Scan for the cell matching the given text and deliver its (X, Y) coordinate at center. 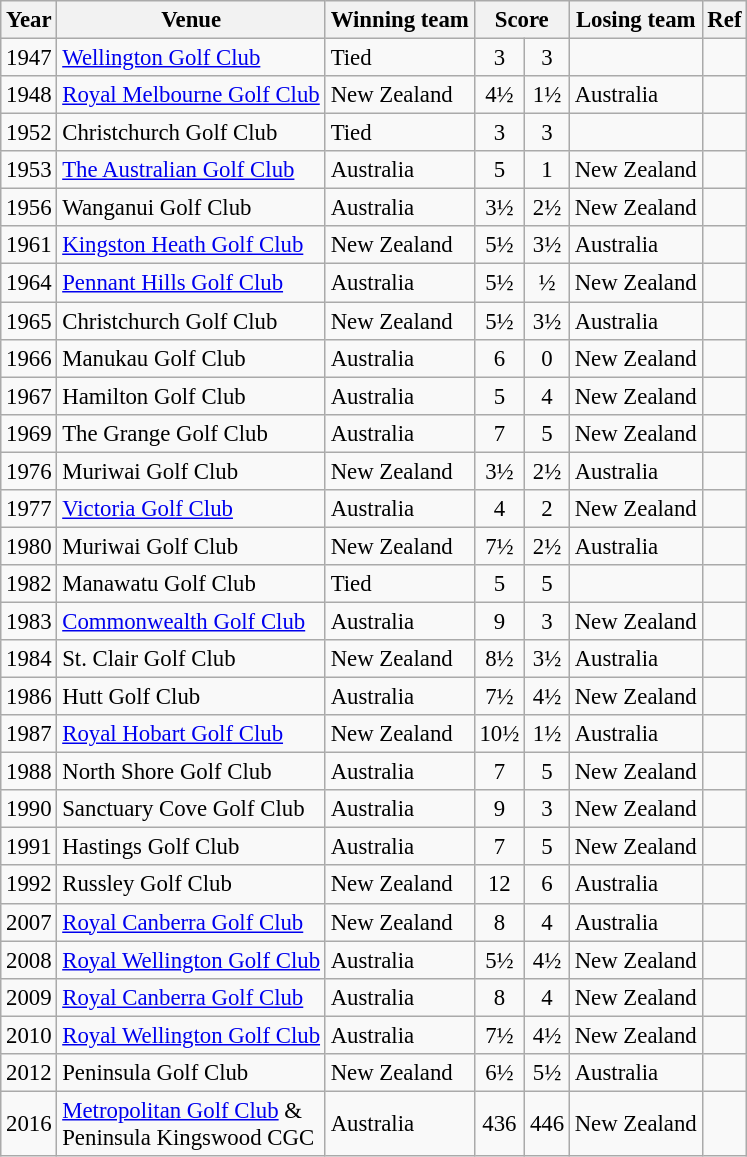
2 (548, 509)
12 (499, 885)
Winning team (400, 20)
Pennant Hills Golf Club (191, 283)
2009 (29, 997)
1952 (29, 133)
1980 (29, 546)
1991 (29, 847)
1969 (29, 433)
½ (548, 283)
1 (548, 170)
2016 (29, 1124)
Manukau Golf Club (191, 358)
6½ (499, 1073)
1988 (29, 772)
The Grange Golf Club (191, 433)
Venue (191, 20)
1984 (29, 659)
Victoria Golf Club (191, 509)
Commonwealth Golf Club (191, 621)
10½ (499, 734)
2008 (29, 960)
1982 (29, 584)
1967 (29, 396)
Russley Golf Club (191, 885)
1964 (29, 283)
Hutt Golf Club (191, 697)
2007 (29, 922)
Peninsula Golf Club (191, 1073)
Wanganui Golf Club (191, 208)
2010 (29, 1035)
Hamilton Golf Club (191, 396)
1965 (29, 321)
Kingston Heath Golf Club (191, 245)
The Australian Golf Club (191, 170)
St. Clair Golf Club (191, 659)
Manawatu Golf Club (191, 584)
1976 (29, 471)
1947 (29, 58)
Metropolitan Golf Club &Peninsula Kingswood CGC (191, 1124)
1987 (29, 734)
1953 (29, 170)
1990 (29, 809)
2012 (29, 1073)
1986 (29, 697)
Royal Melbourne Golf Club (191, 95)
Royal Hobart Golf Club (191, 734)
Wellington Golf Club (191, 58)
1977 (29, 509)
1966 (29, 358)
Score (522, 20)
North Shore Golf Club (191, 772)
1961 (29, 245)
436 (499, 1124)
446 (548, 1124)
1992 (29, 885)
Losing team (636, 20)
Hastings Golf Club (191, 847)
1948 (29, 95)
Ref (724, 20)
0 (548, 358)
1983 (29, 621)
1956 (29, 208)
Sanctuary Cove Golf Club (191, 809)
Year (29, 20)
8½ (499, 659)
